Pinpoint the cell where the given text exists, returning its [x, y] midpoint coordinate. 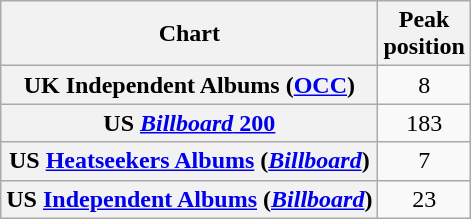
8 [424, 85]
23 [424, 199]
Chart [190, 34]
UK Independent Albums (OCC) [190, 85]
183 [424, 123]
US Independent Albums (Billboard) [190, 199]
7 [424, 161]
US Heatseekers Albums (Billboard) [190, 161]
Peakposition [424, 34]
US Billboard 200 [190, 123]
